Pinpoint the cell where the given text exists, returning its [X, Y] midpoint coordinate. 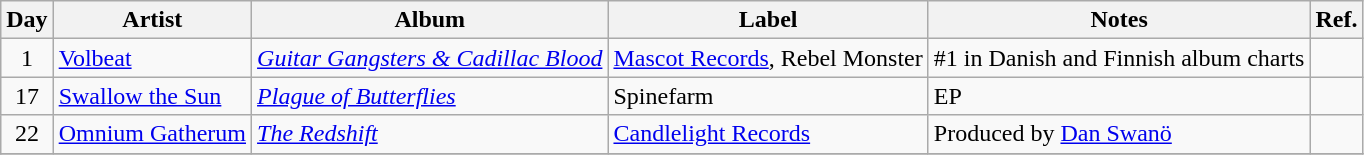
Plague of Butterflies [430, 96]
Artist [152, 20]
Guitar Gangsters & Cadillac Blood [430, 58]
Produced by Dan Swanö [1119, 134]
Spinefarm [768, 96]
Label [768, 20]
Candlelight Records [768, 134]
Omnium Gatherum [152, 134]
#1 in Danish and Finnish album charts [1119, 58]
Notes [1119, 20]
Swallow the Sun [152, 96]
Mascot Records, Rebel Monster [768, 58]
EP [1119, 96]
17 [27, 96]
Album [430, 20]
Volbeat [152, 58]
Ref. [1336, 20]
Day [27, 20]
22 [27, 134]
1 [27, 58]
The Redshift [430, 134]
